Return the [x, y] coordinate for the center point of the cell that contains the specified text.  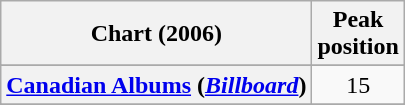
Canadian Albums (Billboard) [156, 85]
15 [358, 85]
Chart (2006) [156, 34]
Peakposition [358, 34]
